Search for the cell housing the specified text and yield its [x, y] center coordinate. 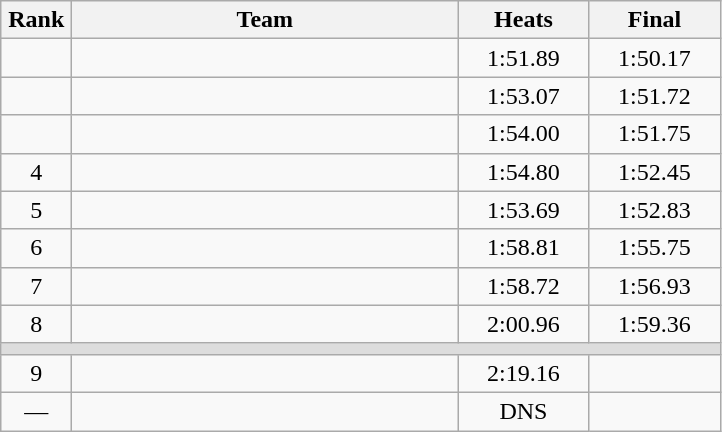
1:51.89 [524, 58]
1:51.75 [654, 134]
4 [36, 172]
1:53.69 [524, 210]
DNS [524, 411]
6 [36, 248]
9 [36, 373]
1:59.36 [654, 324]
1:52.45 [654, 172]
1:58.81 [524, 248]
5 [36, 210]
1:53.07 [524, 96]
1:54.80 [524, 172]
Final [654, 20]
2:00.96 [524, 324]
1:58.72 [524, 286]
7 [36, 286]
— [36, 411]
1:56.93 [654, 286]
Rank [36, 20]
8 [36, 324]
Heats [524, 20]
2:19.16 [524, 373]
1:55.75 [654, 248]
1:52.83 [654, 210]
1:51.72 [654, 96]
1:54.00 [524, 134]
1:50.17 [654, 58]
Team [265, 20]
